Output the (X, Y) coordinate of the center of the cell containing the given text.  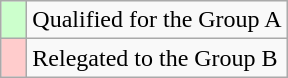
Relegated to the Group B (157, 58)
Qualified for the Group A (157, 20)
